Pinpoint the cell where the given text exists, returning its (X, Y) midpoint coordinate. 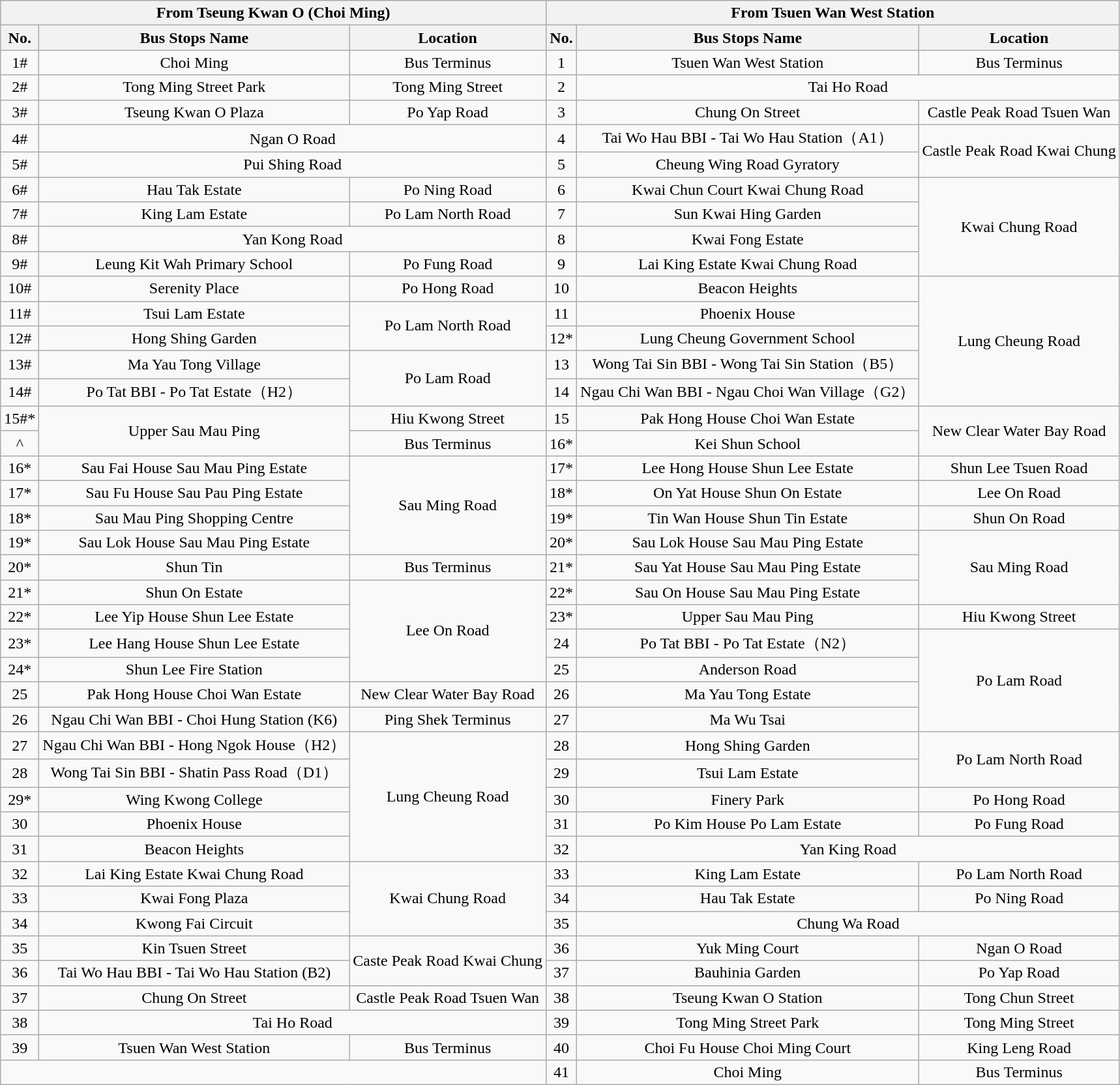
9 (561, 264)
24 (561, 644)
40 (561, 1047)
Ma Yau Tong Village (194, 365)
1 (561, 63)
10# (20, 289)
Sau On House Sau Mau Ping Estate (748, 592)
5# (20, 165)
14# (20, 392)
2 (561, 87)
On Yat House Shun On Estate (748, 493)
Sau Mau Ping Shopping Centre (194, 518)
14 (561, 392)
Tai Wo Hau BBI - Tai Wo Hau Station（A1） (748, 138)
Yan Kong Road (293, 239)
15 (561, 418)
Tseung Kwan O Station (748, 998)
Sau Yat House Sau Mau Ping Estate (748, 568)
Tin Wan House Shun Tin Estate (748, 518)
12# (20, 338)
Tong Chun Street (1019, 998)
Choi Fu House Choi Ming Court (748, 1047)
Sau Fai House Sau Mau Ping Estate (194, 468)
Pui Shing Road (293, 165)
Lee Yip House Shun Lee Estate (194, 617)
Tai Wo Hau BBI - Tai Wo Hau Station (B2) (194, 973)
Po Tat BBI - Po Tat Estate（N2） (748, 644)
Kwong Fai Circuit (194, 923)
3 (561, 112)
7# (20, 214)
10 (561, 289)
5 (561, 165)
Sau Fu House Sau Pau Ping Estate (194, 493)
8 (561, 239)
Ngau Chi Wan BBI - Hong Ngok House（H2） (194, 745)
Kwai Fong Estate (748, 239)
Shun Lee Tsuen Road (1019, 468)
Shun On Estate (194, 592)
6 (561, 190)
From Tseung Kwan O (Choi Ming) (274, 13)
Finery Park (748, 800)
6# (20, 190)
15#* (20, 418)
Sun Kwai Hing Garden (748, 214)
Cheung Wing Road Gyratory (748, 165)
Ma Yau Tong Estate (748, 694)
Kwai Chun Court Kwai Chung Road (748, 190)
Tseung Kwan O Plaza (194, 112)
Lee Hong House Shun Lee Estate (748, 468)
Ngau Chi Wan BBI - Choi Hung Station (K6) (194, 719)
4# (20, 138)
Kin Tsuen Street (194, 948)
Caste Peak Road Kwai Chung (448, 961)
41 (561, 1072)
11 (561, 313)
12* (561, 338)
Shun Tin (194, 568)
9# (20, 264)
13# (20, 365)
Ngau Chi Wan BBI - Ngau Choi Wan Village（G2） (748, 392)
Yan King Road (849, 849)
Anderson Road (748, 669)
Bauhinia Garden (748, 973)
Leung Kit Wah Primary School (194, 264)
From Tsuen Wan West Station (833, 13)
24* (20, 669)
8# (20, 239)
29 (561, 773)
^ (20, 443)
7 (561, 214)
Shun On Road (1019, 518)
Yuk Ming Court (748, 948)
Po Tat BBI - Po Tat Estate（H2） (194, 392)
Po Kim House Po Lam Estate (748, 824)
1# (20, 63)
29* (20, 800)
Shun Lee Fire Station (194, 669)
Lung Cheung Government School (748, 338)
King Leng Road (1019, 1047)
Wong Tai Sin BBI - Wong Tai Sin Station（B5） (748, 365)
Kwai Fong Plaza (194, 899)
Castle Peak Road Kwai Chung (1019, 151)
2# (20, 87)
Ma Wu Tsai (748, 719)
3# (20, 112)
4 (561, 138)
13 (561, 365)
Lee Hang House Shun Lee Estate (194, 644)
11# (20, 313)
Ping Shek Terminus (448, 719)
Serenity Place (194, 289)
Wing Kwong College (194, 800)
Wong Tai Sin BBI - Shatin Pass Road（D1） (194, 773)
Chung Wa Road (849, 923)
Kei Shun School (748, 443)
